Detect which cell encompasses the target text, then output its (x, y) center coordinate. 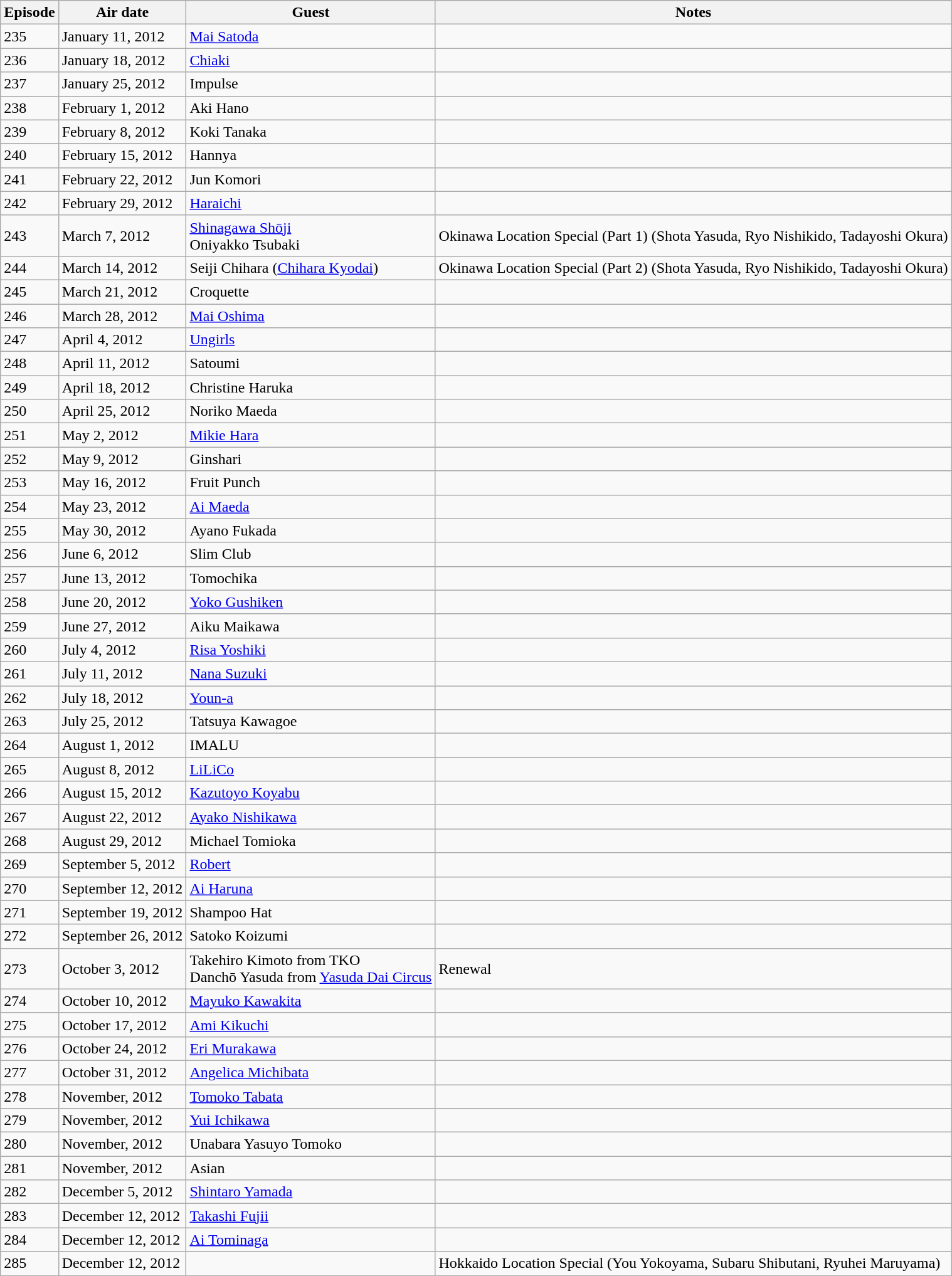
240 (29, 156)
244 (29, 268)
255 (29, 530)
Takashi Fujii (311, 1216)
July 11, 2012 (122, 673)
January 18, 2012 (122, 60)
249 (29, 388)
LiLiCo (311, 769)
Seiji Chihara (Chihara Kyodai) (311, 268)
Okinawa Location Special (Part 1) (Shota Yasuda, Ryo Nishikido, Tadayoshi Okura) (694, 236)
277 (29, 1072)
March 14, 2012 (122, 268)
236 (29, 60)
256 (29, 554)
Tomochika (311, 578)
September 26, 2012 (122, 936)
280 (29, 1144)
Ayako Nishikawa (311, 817)
October 3, 2012 (122, 968)
Notes (694, 13)
258 (29, 602)
April 25, 2012 (122, 411)
Episode (29, 13)
Croquette (311, 292)
281 (29, 1168)
247 (29, 340)
284 (29, 1240)
266 (29, 793)
IMALU (311, 746)
Nana Suzuki (311, 673)
February 8, 2012 (122, 132)
October 24, 2012 (122, 1048)
Risa Yoshiki (311, 650)
265 (29, 769)
Mai Oshima (311, 315)
Air date (122, 13)
August 15, 2012 (122, 793)
Mai Satoda (311, 36)
Ai Tominaga (311, 1240)
June 13, 2012 (122, 578)
December 5, 2012 (122, 1192)
262 (29, 698)
August 22, 2012 (122, 817)
Takehiro Kimoto from TKODanchō Yasuda from Yasuda Dai Circus (311, 968)
260 (29, 650)
Angelica Michibata (311, 1072)
270 (29, 888)
March 21, 2012 (122, 292)
282 (29, 1192)
246 (29, 315)
Michael Tomioka (311, 841)
October 31, 2012 (122, 1072)
279 (29, 1120)
August 1, 2012 (122, 746)
May 9, 2012 (122, 459)
Tatsuya Kawagoe (311, 722)
Fruit Punch (311, 483)
242 (29, 203)
Noriko Maeda (311, 411)
April 11, 2012 (122, 364)
Christine Haruka (311, 388)
Aki Hano (311, 108)
August 8, 2012 (122, 769)
248 (29, 364)
Shampoo Hat (311, 912)
Kazutoyo Koyabu (311, 793)
Haraichi (311, 203)
263 (29, 722)
Okinawa Location Special (Part 2) (Shota Yasuda, Ryo Nishikido, Tadayoshi Okura) (694, 268)
267 (29, 817)
Eri Murakawa (311, 1048)
October 10, 2012 (122, 1001)
Mikie Hara (311, 435)
Unabara Yasuyo Tomoko (311, 1144)
269 (29, 865)
January 25, 2012 (122, 84)
January 11, 2012 (122, 36)
May 2, 2012 (122, 435)
May 23, 2012 (122, 507)
February 15, 2012 (122, 156)
September 19, 2012 (122, 912)
Ai Haruna (311, 888)
276 (29, 1048)
271 (29, 912)
Koki Tanaka (311, 132)
268 (29, 841)
Yui Ichikawa (311, 1120)
Slim Club (311, 554)
Satoumi (311, 364)
283 (29, 1216)
272 (29, 936)
June 20, 2012 (122, 602)
October 17, 2012 (122, 1025)
Youn-a (311, 698)
238 (29, 108)
Satoko Koizumi (311, 936)
July 4, 2012 (122, 650)
252 (29, 459)
254 (29, 507)
241 (29, 179)
278 (29, 1097)
253 (29, 483)
March 7, 2012 (122, 236)
Hannya (311, 156)
February 1, 2012 (122, 108)
July 25, 2012 (122, 722)
June 27, 2012 (122, 626)
237 (29, 84)
Guest (311, 13)
274 (29, 1001)
Hokkaido Location Special (You Yokoyama, Subaru Shibutani, Ryuhei Maruyama) (694, 1263)
Ami Kikuchi (311, 1025)
March 28, 2012 (122, 315)
June 6, 2012 (122, 554)
251 (29, 435)
Shinagawa ShōjiOniyakko Tsubaki (311, 236)
Aiku Maikawa (311, 626)
Ai Maeda (311, 507)
Chiaki (311, 60)
February 29, 2012 (122, 203)
Yoko Gushiken (311, 602)
September 5, 2012 (122, 865)
Mayuko Kawakita (311, 1001)
Robert (311, 865)
August 29, 2012 (122, 841)
Asian (311, 1168)
250 (29, 411)
Ginshari (311, 459)
May 16, 2012 (122, 483)
243 (29, 236)
245 (29, 292)
Renewal (694, 968)
273 (29, 968)
264 (29, 746)
Jun Komori (311, 179)
Impulse (311, 84)
April 4, 2012 (122, 340)
Shintaro Yamada (311, 1192)
235 (29, 36)
Ayano Fukada (311, 530)
257 (29, 578)
Ungirls (311, 340)
275 (29, 1025)
September 12, 2012 (122, 888)
259 (29, 626)
239 (29, 132)
Tomoko Tabata (311, 1097)
February 22, 2012 (122, 179)
July 18, 2012 (122, 698)
285 (29, 1263)
261 (29, 673)
May 30, 2012 (122, 530)
April 18, 2012 (122, 388)
